Return [x, y] of the center of cell containing provided text 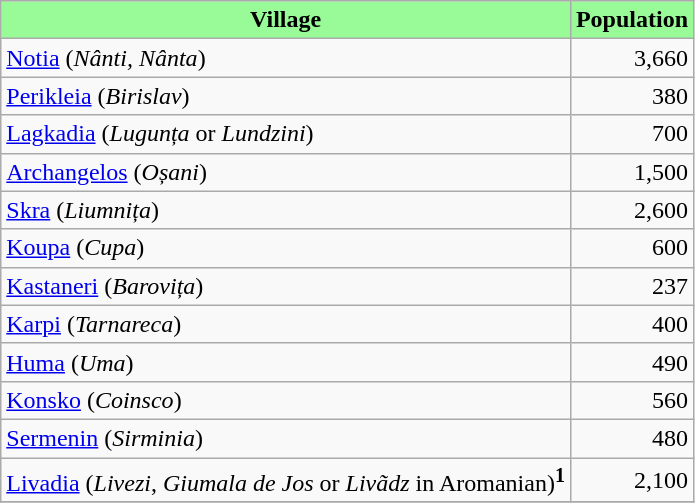
Karpi (Tarnareca) [286, 324]
Huma (Uma) [286, 362]
237 [632, 286]
490 [632, 362]
Sermenin (Sirminia) [286, 438]
700 [632, 134]
Village [286, 20]
600 [632, 248]
2,100 [632, 480]
Konsko (Coinsco) [286, 400]
480 [632, 438]
380 [632, 96]
3,660 [632, 58]
Kastaneri (Barovița) [286, 286]
Skra (Liumnița) [286, 210]
Archangelos (Oșani) [286, 172]
1,500 [632, 172]
Livadia (Livezi, Giumala de Jos or Livãdz in Aromanian)1 [286, 480]
400 [632, 324]
560 [632, 400]
Koupa (Cupa) [286, 248]
Population [632, 20]
Notia (Nânti, Nânta) [286, 58]
Perikleia (Birislav) [286, 96]
2,600 [632, 210]
Lagkadia (Lugunța or Lundzini) [286, 134]
